For the text-containing cell, return its midpoint in (x, y) coordinate format. 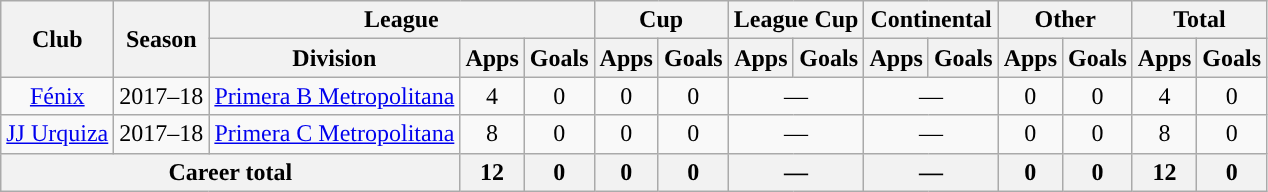
Total (1199, 20)
Season (162, 39)
Other (1065, 20)
Division (334, 58)
Career total (230, 172)
Primera B Metropolitana (334, 96)
Cup (661, 20)
League Cup (796, 20)
League (402, 20)
Primera C Metropolitana (334, 134)
JJ Urquiza (58, 134)
Continental (931, 20)
Club (58, 39)
Fénix (58, 96)
